Output the [X, Y] coordinate of the center of the cell containing the given text.  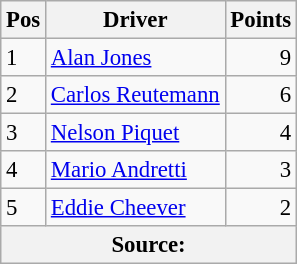
5 [24, 208]
Source: [149, 245]
Driver [136, 20]
6 [260, 95]
Pos [24, 20]
1 [24, 58]
Mario Andretti [136, 170]
Nelson Piquet [136, 133]
Carlos Reutemann [136, 95]
Points [260, 20]
9 [260, 58]
Eddie Cheever [136, 208]
Alan Jones [136, 58]
